Scan for the cell matching the given text and deliver its (X, Y) coordinate at center. 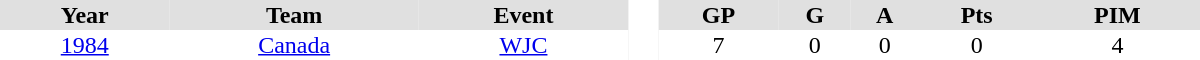
WJC (524, 45)
Event (524, 15)
Team (294, 15)
A (885, 15)
4 (1118, 45)
Year (85, 15)
GP (718, 15)
G (815, 15)
Canada (294, 45)
7 (718, 45)
1984 (85, 45)
Pts (976, 15)
PIM (1118, 15)
